Pinpoint the cell where the given text exists, returning its [X, Y] midpoint coordinate. 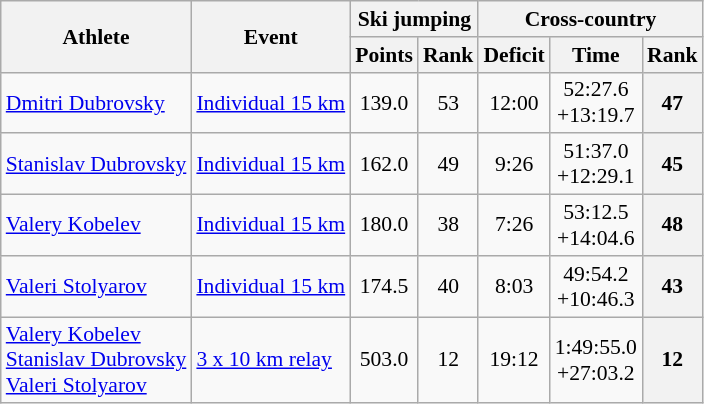
503.0 [384, 360]
12:00 [514, 102]
139.0 [384, 102]
Points [384, 55]
180.0 [384, 226]
Time [596, 55]
43 [672, 286]
40 [448, 286]
Cross-country [590, 19]
8:03 [514, 286]
Dmitri Dubrovsky [96, 102]
Valery KobelevStanislav DubrovskyValeri Stolyarov [96, 360]
162.0 [384, 164]
19:12 [514, 360]
Valery Kobelev [96, 226]
38 [448, 226]
47 [672, 102]
49 [448, 164]
Event [270, 36]
53:12.5 +14:04.6 [596, 226]
53 [448, 102]
Deficit [514, 55]
174.5 [384, 286]
1:49:55.0 +27:03.2 [596, 360]
52:27.6 +13:19.7 [596, 102]
51:37.0 +12:29.1 [596, 164]
Stanislav Dubrovsky [96, 164]
3 x 10 km relay [270, 360]
Valeri Stolyarov [96, 286]
45 [672, 164]
48 [672, 226]
49:54.2 +10:46.3 [596, 286]
Ski jumping [414, 19]
7:26 [514, 226]
Athlete [96, 36]
9:26 [514, 164]
